Search for the cell housing the specified text and yield its (x, y) center coordinate. 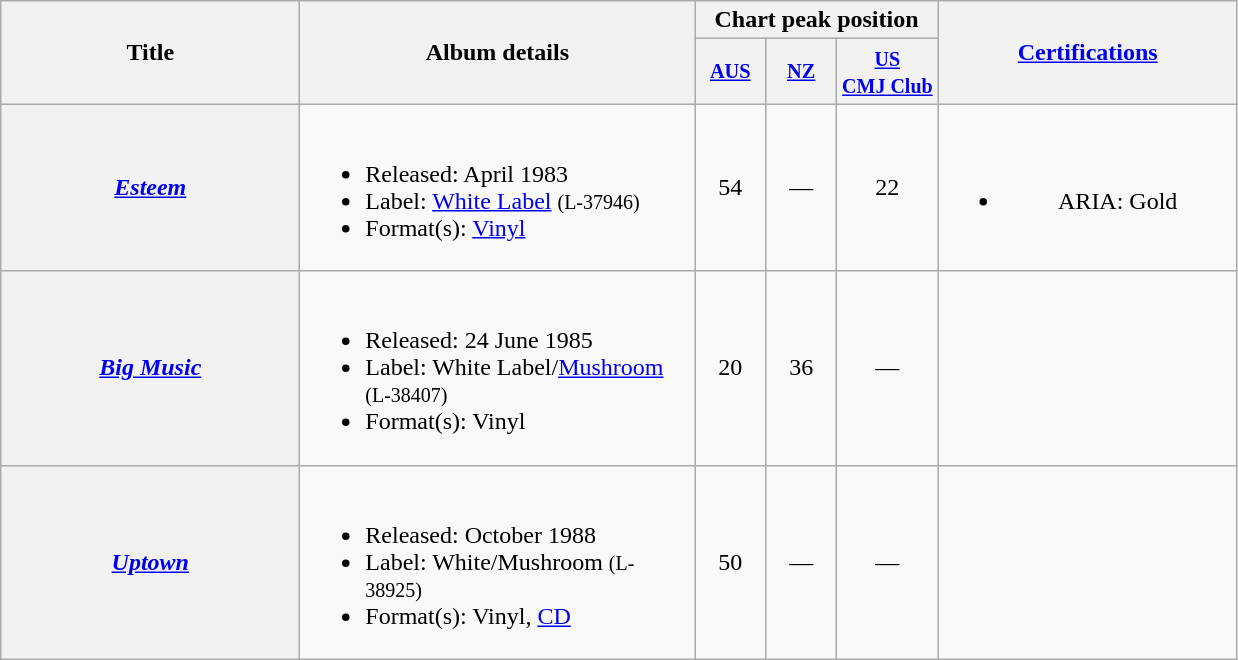
Title (150, 52)
Released: April 1983Label: White Label (L-37946)Format(s): Vinyl (498, 188)
Uptown (150, 562)
Big Music (150, 368)
22 (888, 188)
ARIA: Gold (1088, 188)
USCMJ Club (888, 72)
50 (730, 562)
Released: 24 June 1985Label: White Label/Mushroom (L-38407)Format(s): Vinyl (498, 368)
NZ (802, 72)
Certifications (1088, 52)
Released: October 1988Label: White/Mushroom (L-38925)Format(s): Vinyl, CD (498, 562)
54 (730, 188)
20 (730, 368)
36 (802, 368)
Chart peak position (816, 20)
AUS (730, 72)
Album details (498, 52)
Esteem (150, 188)
